Capture the cell that displays the provided text and extract its [X, Y] central coordinate. 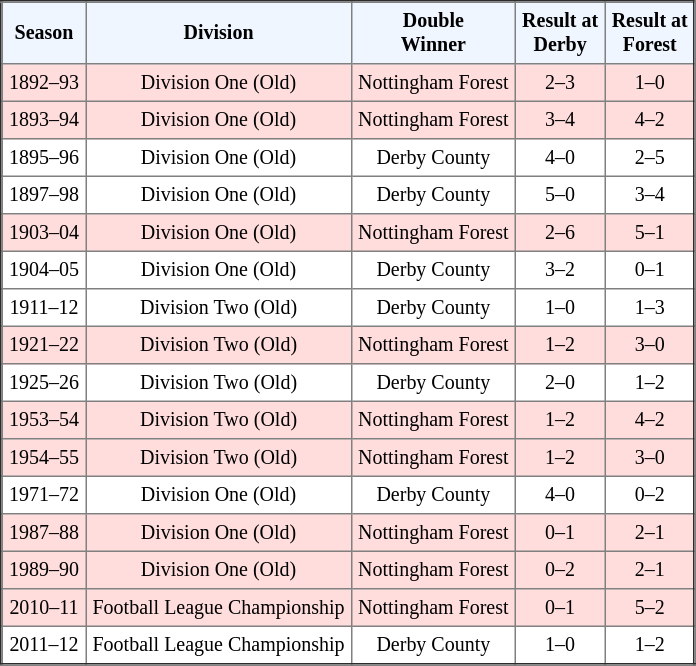
2–3 [560, 83]
Result at Forest [650, 33]
1971–72 [44, 495]
1892–93 [44, 83]
1–3 [650, 308]
1989–90 [44, 570]
Division [219, 33]
DoubleWinner [433, 33]
1903–04 [44, 233]
1911–12 [44, 308]
2–6 [560, 233]
Season [44, 33]
2–5 [650, 158]
3–2 [560, 270]
1954–55 [44, 458]
2011–12 [44, 645]
1897–98 [44, 195]
1895–96 [44, 158]
1925–26 [44, 383]
5–0 [560, 195]
5–1 [650, 233]
5–2 [650, 608]
1893–94 [44, 120]
1904–05 [44, 270]
2–0 [560, 383]
Result at Derby [560, 33]
1921–22 [44, 345]
1987–88 [44, 533]
2010–11 [44, 608]
1953–54 [44, 420]
